Find where the given text appears and provide that cell's center as [X, Y] coordinate. 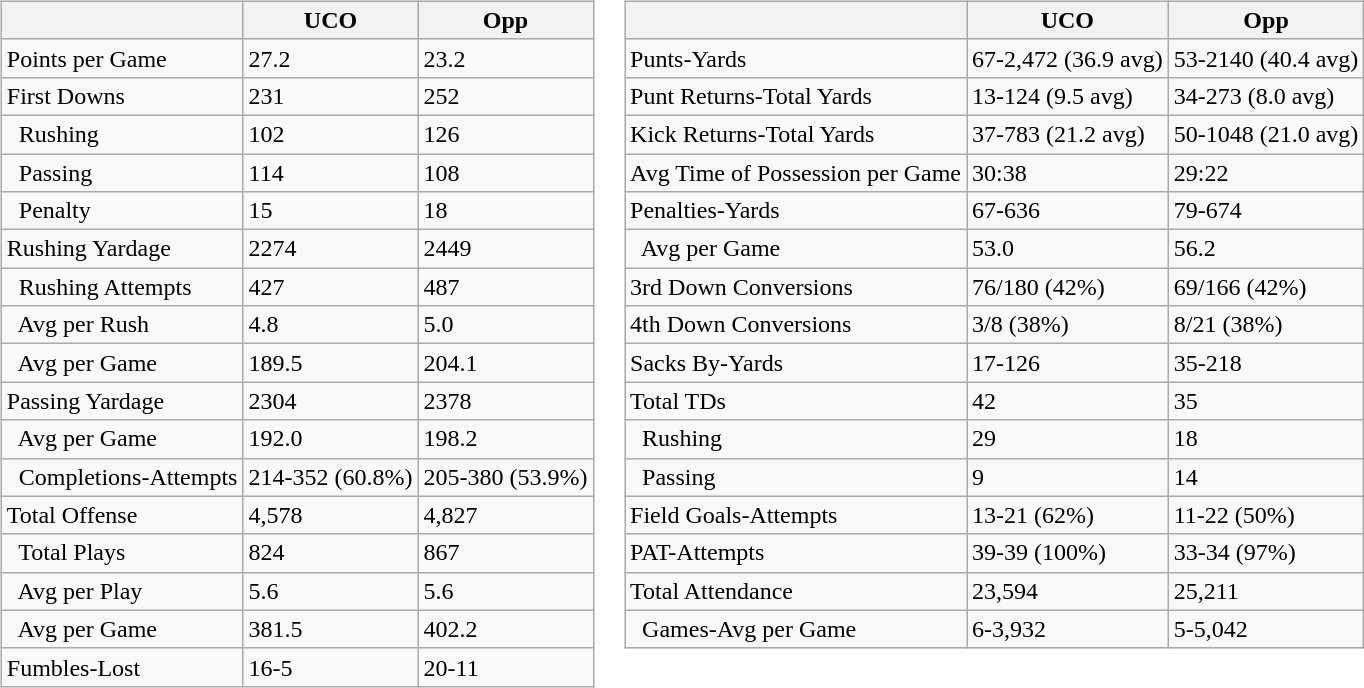
42 [1067, 401]
11-22 (50%) [1266, 515]
Total Offense [122, 515]
First Downs [122, 96]
192.0 [330, 439]
3/8 (38%) [1067, 325]
50-1048 (21.0 avg) [1266, 134]
Fumbles-Lost [122, 667]
37-783 (21.2 avg) [1067, 134]
14 [1266, 477]
53.0 [1067, 249]
487 [506, 287]
34-273 (8.0 avg) [1266, 96]
4,578 [330, 515]
2378 [506, 401]
4,827 [506, 515]
231 [330, 96]
29:22 [1266, 173]
381.5 [330, 629]
5.0 [506, 325]
Penalty [122, 211]
35-218 [1266, 363]
Total Attendance [796, 591]
Total TDs [796, 401]
33-34 (97%) [1266, 553]
27.2 [330, 58]
Passing Yardage [122, 401]
Avg per Rush [122, 325]
15 [330, 211]
Sacks By-Yards [796, 363]
Kick Returns-Total Yards [796, 134]
214-352 (60.8%) [330, 477]
2304 [330, 401]
Punt Returns-Total Yards [796, 96]
23,594 [1067, 591]
25,211 [1266, 591]
Points per Game [122, 58]
5-5,042 [1266, 629]
8/21 (38%) [1266, 325]
67-2,472 (36.9 avg) [1067, 58]
Avg Time of Possession per Game [796, 173]
79-674 [1266, 211]
198.2 [506, 439]
204.1 [506, 363]
23.2 [506, 58]
16-5 [330, 667]
76/180 (42%) [1067, 287]
6-3,932 [1067, 629]
35 [1266, 401]
9 [1067, 477]
Punts-Yards [796, 58]
30:38 [1067, 173]
2274 [330, 249]
Avg per Play [122, 591]
252 [506, 96]
Completions-Attempts [122, 477]
205-380 (53.9%) [506, 477]
Rushing Yardage [122, 249]
Field Goals-Attempts [796, 515]
4th Down Conversions [796, 325]
Games-Avg per Game [796, 629]
3rd Down Conversions [796, 287]
189.5 [330, 363]
53-2140 (40.4 avg) [1266, 58]
39-39 (100%) [1067, 553]
2449 [506, 249]
Total Plays [122, 553]
69/166 (42%) [1266, 287]
56.2 [1266, 249]
867 [506, 553]
114 [330, 173]
13-21 (62%) [1067, 515]
Rushing Attempts [122, 287]
20-11 [506, 667]
13-124 (9.5 avg) [1067, 96]
126 [506, 134]
108 [506, 173]
427 [330, 287]
102 [330, 134]
824 [330, 553]
17-126 [1067, 363]
4.8 [330, 325]
67-636 [1067, 211]
PAT-Attempts [796, 553]
402.2 [506, 629]
Penalties-Yards [796, 211]
29 [1067, 439]
